Extract the [X, Y] coordinate from the center of the cell holding the provided text.  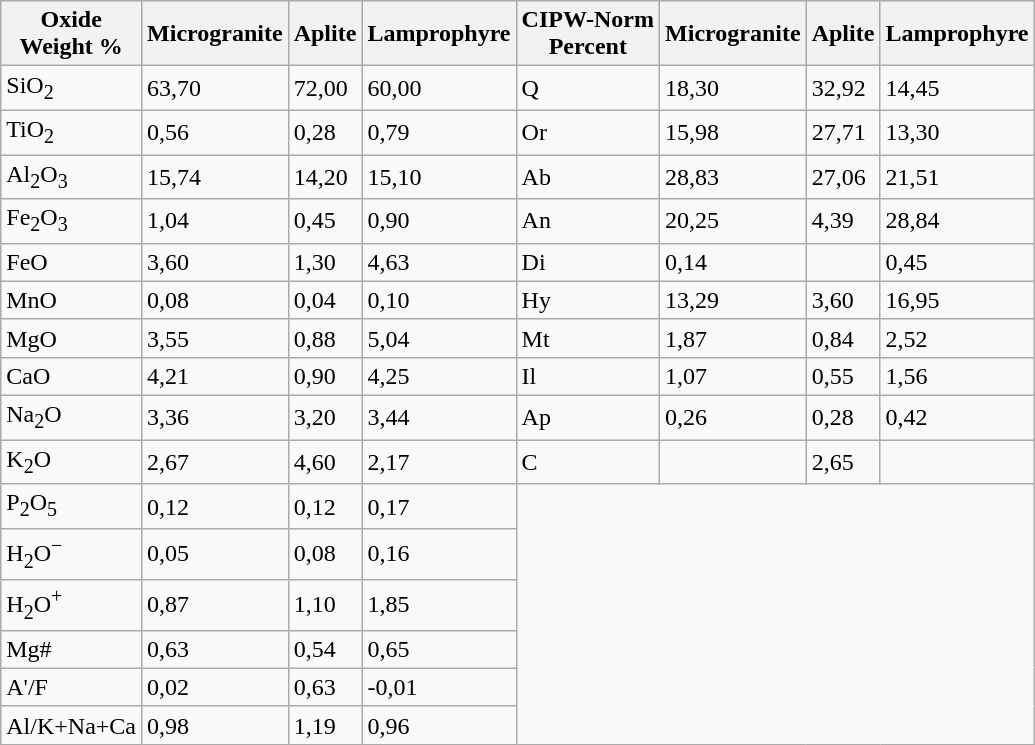
An [588, 221]
18,30 [734, 88]
14,20 [325, 176]
1,30 [325, 262]
3,36 [216, 417]
1,85 [439, 604]
0,65 [439, 649]
16,95 [957, 300]
2,17 [439, 462]
A'/F [72, 687]
MnO [72, 300]
1,19 [325, 725]
15,74 [216, 176]
-0,01 [439, 687]
P2O5 [72, 506]
0,88 [325, 338]
Al2O3 [72, 176]
CIPW-NormPercent [588, 34]
C [588, 462]
OxideWeight % [72, 34]
H2O+ [72, 604]
Mt [588, 338]
13,29 [734, 300]
Il [588, 376]
4,60 [325, 462]
0,87 [216, 604]
0,16 [439, 554]
27,71 [843, 132]
1,56 [957, 376]
2,67 [216, 462]
SiO2 [72, 88]
60,00 [439, 88]
13,30 [957, 132]
0,02 [216, 687]
1,10 [325, 604]
H2O− [72, 554]
0,56 [216, 132]
28,84 [957, 221]
0,79 [439, 132]
2,52 [957, 338]
TiO2 [72, 132]
Di [588, 262]
K2O [72, 462]
3,20 [325, 417]
4,21 [216, 376]
0,84 [843, 338]
0,05 [216, 554]
27,06 [843, 176]
Na2O [72, 417]
0,04 [325, 300]
0,26 [734, 417]
3,44 [439, 417]
1,07 [734, 376]
15,10 [439, 176]
5,04 [439, 338]
0,55 [843, 376]
Hy [588, 300]
3,55 [216, 338]
0,54 [325, 649]
Or [588, 132]
Ap [588, 417]
0,14 [734, 262]
0,98 [216, 725]
0,42 [957, 417]
Fe2O3 [72, 221]
2,65 [843, 462]
CaO [72, 376]
21,51 [957, 176]
4,25 [439, 376]
4,39 [843, 221]
1,04 [216, 221]
32,92 [843, 88]
72,00 [325, 88]
0,17 [439, 506]
0,10 [439, 300]
15,98 [734, 132]
Al/K+Na+Ca [72, 725]
FeO [72, 262]
28,83 [734, 176]
MgO [72, 338]
4,63 [439, 262]
Mg# [72, 649]
14,45 [957, 88]
1,87 [734, 338]
20,25 [734, 221]
Q [588, 88]
0,96 [439, 725]
63,70 [216, 88]
Ab [588, 176]
